Search for the cell housing the specified text and yield its [x, y] center coordinate. 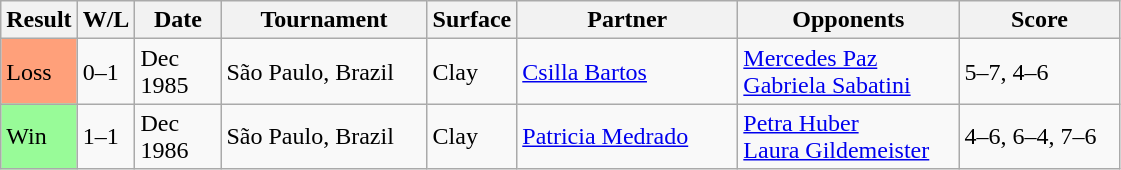
4–6, 6–4, 7–6 [1040, 136]
Partner [628, 20]
1–1 [106, 136]
W/L [106, 20]
Tournament [324, 20]
Petra Huber Laura Gildemeister [848, 136]
Csilla Bartos [628, 72]
Date [178, 20]
Win [39, 136]
Dec 1985 [178, 72]
5–7, 4–6 [1040, 72]
Loss [39, 72]
0–1 [106, 72]
Opponents [848, 20]
Mercedes Paz Gabriela Sabatini [848, 72]
Patricia Medrado [628, 136]
Surface [472, 20]
Score [1040, 20]
Result [39, 20]
Dec 1986 [178, 136]
